Detect which cell encompasses the target text, then output its [x, y] center coordinate. 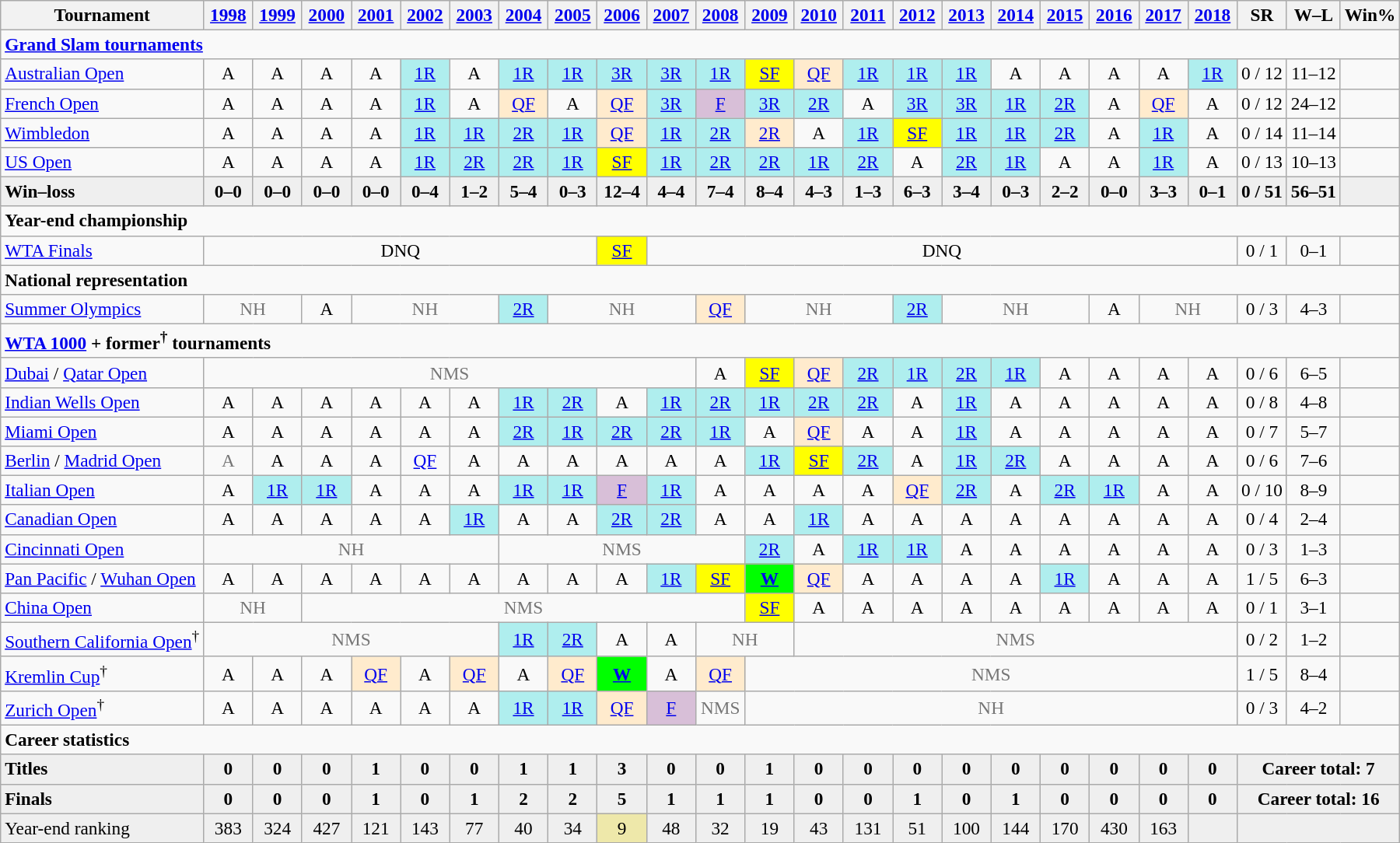
0 / 10 [1262, 490]
2010 [818, 15]
2012 [918, 15]
Career total: 7 [1319, 769]
427 [327, 827]
324 [277, 827]
43 [818, 827]
3–1 [1313, 607]
11–12 [1313, 74]
Summer Olympics [103, 309]
34 [572, 827]
Tournament [103, 15]
Miami Open [103, 431]
56–51 [1313, 191]
144 [1016, 827]
9 [622, 827]
Berlin / Madrid Open [103, 460]
US Open [103, 162]
Canadian Open [103, 519]
2007 [670, 15]
5–4 [523, 191]
Dubai / Qatar Open [103, 373]
0 / 51 [1262, 191]
2001 [376, 15]
2015 [1064, 15]
0 / 2 [1262, 639]
Pan Pacific / Wuhan Open [103, 578]
0 / 8 [1262, 402]
2–4 [1313, 519]
1998 [229, 15]
2016 [1114, 15]
77 [474, 827]
Win–loss [103, 191]
2011 [868, 15]
19 [770, 827]
Wimbledon [103, 132]
2–2 [1064, 191]
4–2 [1313, 708]
China Open [103, 607]
2009 [770, 15]
2003 [474, 15]
4–8 [1313, 402]
Titles [103, 769]
2002 [425, 15]
430 [1114, 827]
6–5 [1313, 373]
2004 [523, 15]
0 / 13 [1262, 162]
3 [622, 769]
2017 [1164, 15]
3–3 [1164, 191]
51 [918, 827]
383 [229, 827]
5–7 [1313, 431]
10–13 [1313, 162]
7–6 [1313, 460]
Australian Open [103, 74]
2008 [720, 15]
2018 [1212, 15]
11–14 [1313, 132]
7–4 [720, 191]
Kremlin Cup† [103, 673]
Year-end ranking [103, 827]
W–L [1313, 15]
0 / 7 [1262, 431]
48 [670, 827]
0 / 14 [1262, 132]
4–4 [670, 191]
Indian Wells Open [103, 402]
32 [720, 827]
Grand Slam tournaments [700, 44]
100 [966, 827]
2000 [327, 15]
2006 [622, 15]
2013 [966, 15]
Career statistics [700, 740]
WTA 1000 + former† tournaments [700, 341]
131 [868, 827]
SR [1262, 15]
2014 [1016, 15]
143 [425, 827]
2005 [572, 15]
Cincinnati Open [103, 549]
5 [622, 799]
Finals [103, 799]
12–4 [622, 191]
24–12 [1313, 103]
Year-end championship [700, 221]
40 [523, 827]
WTA Finals [103, 250]
Southern California Open† [103, 639]
Win% [1370, 15]
170 [1064, 827]
163 [1164, 827]
1999 [277, 15]
121 [376, 827]
Career total: 16 [1319, 799]
0 / 4 [1262, 519]
Italian Open [103, 490]
French Open [103, 103]
8–9 [1313, 490]
Zurich Open† [103, 708]
National representation [700, 279]
3–4 [966, 191]
0–4 [425, 191]
